Return the [x, y] coordinate for the center point of the cell that contains the specified text.  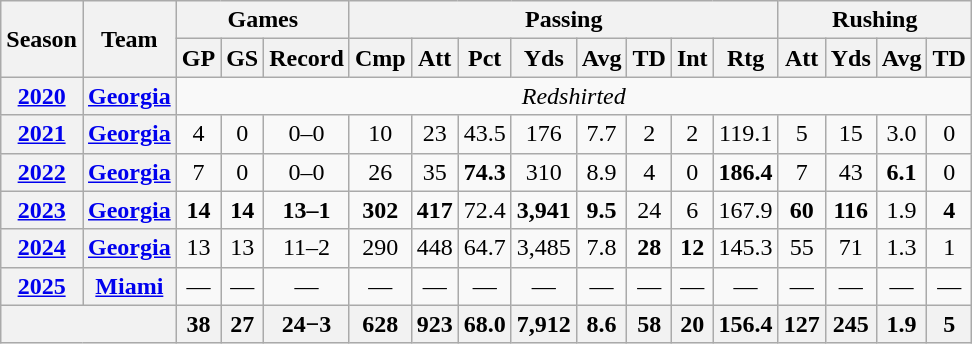
3,485 [544, 248]
23 [434, 134]
167.9 [746, 210]
68.0 [484, 324]
Int [692, 58]
628 [380, 324]
448 [434, 248]
27 [242, 324]
Pct [484, 58]
119.1 [746, 134]
1.3 [902, 248]
9.5 [602, 210]
2024 [42, 248]
58 [649, 324]
7.8 [602, 248]
74.3 [484, 172]
Cmp [380, 58]
176 [544, 134]
186.4 [746, 172]
43 [850, 172]
GP [198, 58]
28 [649, 248]
6 [692, 210]
245 [850, 324]
310 [544, 172]
923 [434, 324]
26 [380, 172]
GS [242, 58]
417 [434, 210]
2023 [42, 210]
15 [850, 134]
290 [380, 248]
8.6 [602, 324]
3,941 [544, 210]
24−3 [307, 324]
11–2 [307, 248]
20 [692, 324]
2022 [42, 172]
38 [198, 324]
302 [380, 210]
Record [307, 58]
6.1 [902, 172]
145.3 [746, 248]
2020 [42, 96]
60 [802, 210]
Passing [564, 20]
116 [850, 210]
55 [802, 248]
35 [434, 172]
64.7 [484, 248]
Miami [129, 286]
13–1 [307, 210]
127 [802, 324]
Rtg [746, 58]
2025 [42, 286]
12 [692, 248]
8.9 [602, 172]
7.7 [602, 134]
Rushing [874, 20]
71 [850, 248]
Season [42, 39]
43.5 [484, 134]
24 [649, 210]
Redshirted [574, 96]
3.0 [902, 134]
10 [380, 134]
7,912 [544, 324]
Team [129, 39]
2021 [42, 134]
1 [949, 248]
Games [262, 20]
72.4 [484, 210]
156.4 [746, 324]
